Pinpoint the cell where the given text exists, returning its (x, y) midpoint coordinate. 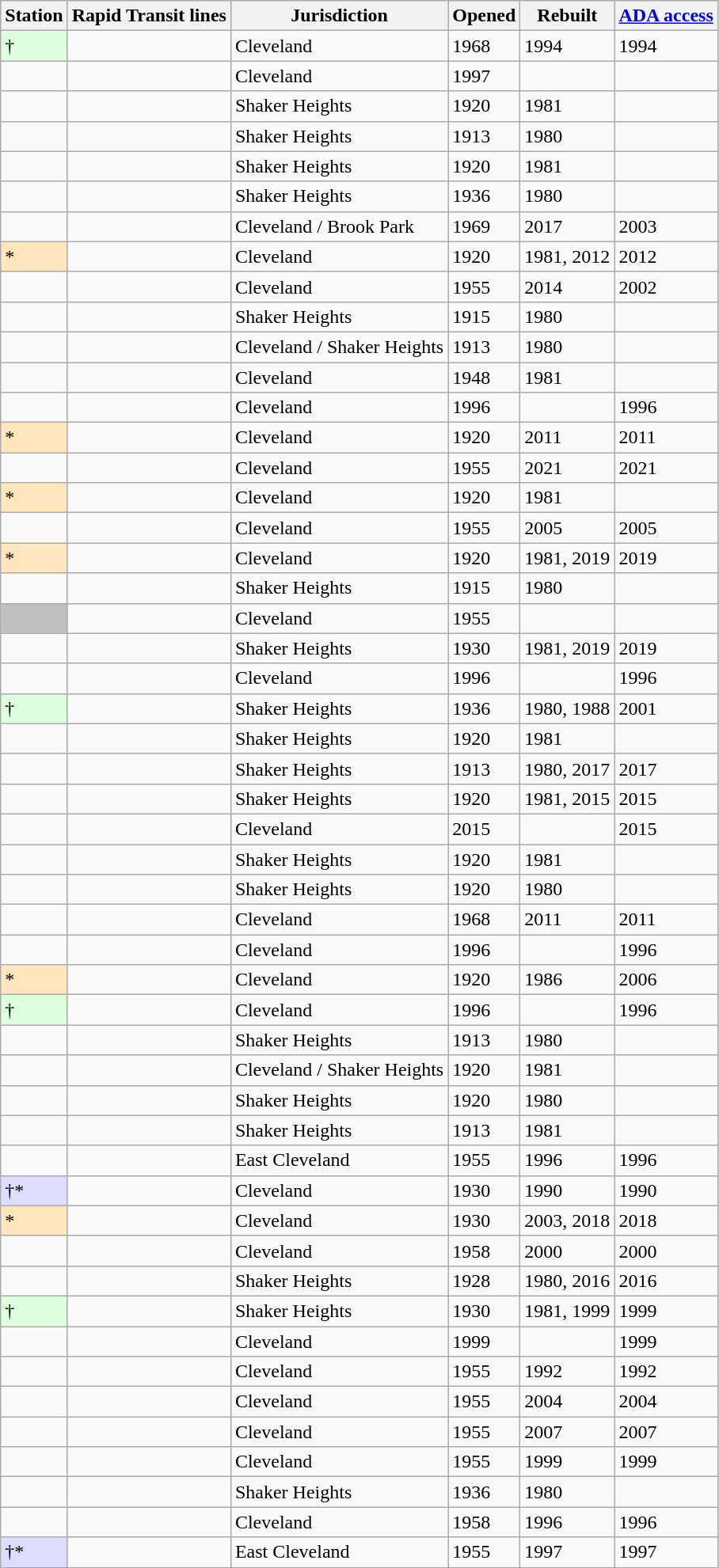
1981, 1999 (567, 1311)
1981, 2015 (567, 799)
Station (34, 16)
1980, 2016 (567, 1281)
2002 (666, 287)
ADA access (666, 16)
Opened (485, 16)
Jurisdiction (339, 16)
1969 (485, 226)
2001 (666, 708)
1980, 1988 (567, 708)
1981, 2012 (567, 256)
2006 (666, 980)
2003 (666, 226)
1986 (567, 980)
1948 (485, 378)
Cleveland / Brook Park (339, 226)
Rebuilt (567, 16)
2003, 2018 (567, 1221)
Rapid Transit lines (149, 16)
2012 (666, 256)
2016 (666, 1281)
2018 (666, 1221)
1980, 2017 (567, 769)
1928 (485, 1281)
2014 (567, 287)
